Return [X, Y] of the center of cell containing provided text 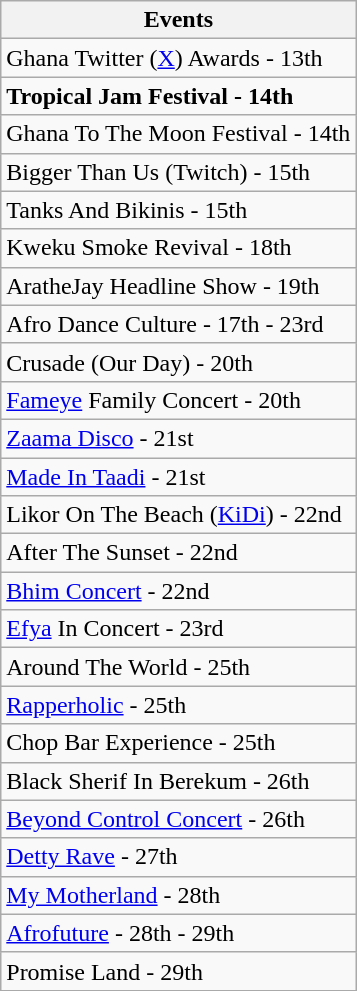
Likor On The Beach (KiDi) - 22nd [178, 515]
Afrofuture - 28th - 29th [178, 933]
After The Sunset - 22nd [178, 553]
Bigger Than Us (Twitch) - 15th [178, 172]
Zaama Disco - 21st [178, 438]
Promise Land - 29th [178, 971]
Crusade (Our Day) - 20th [178, 362]
Kweku Smoke Revival - 18th [178, 248]
Tropical Jam Festival - 14th [178, 96]
Ghana Twitter (X) Awards - 13th [178, 58]
Rapperholic - 25th [178, 705]
Made In Taadi - 21st [178, 477]
Black Sherif In Berekum - 26th [178, 781]
Ghana To The Moon Festival - 14th [178, 134]
Tanks And Bikinis - 15th [178, 210]
Events [178, 20]
AratheJay Headline Show - 19th [178, 286]
Around The World - 25th [178, 667]
Chop Bar Experience - 25th [178, 743]
Detty Rave - 27th [178, 857]
My Motherland - 28th [178, 895]
Bhim Concert - 22nd [178, 591]
Afro Dance Culture - 17th - 23rd [178, 324]
Efya In Concert - 23rd [178, 629]
Beyond Control Concert - 26th [178, 819]
Fameye Family Concert - 20th [178, 400]
